Determine the (X, Y) coordinate at the center of the cell enclosing the given text.  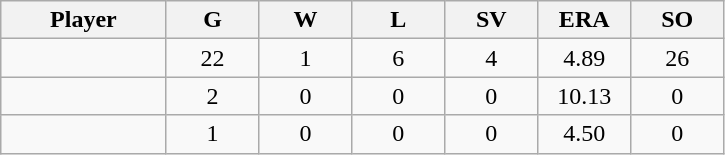
SO (678, 20)
10.13 (584, 96)
SV (492, 20)
4.89 (584, 58)
2 (212, 96)
G (212, 20)
Player (84, 20)
4.50 (584, 134)
4 (492, 58)
6 (398, 58)
W (306, 20)
22 (212, 58)
26 (678, 58)
L (398, 20)
ERA (584, 20)
